Identify which cell holds the provided text, then report its (X, Y) central coordinate. 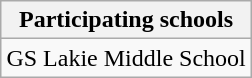
Participating schools (126, 20)
GS Lakie Middle School (126, 58)
